Scan for the cell matching the given text and deliver its (X, Y) coordinate at center. 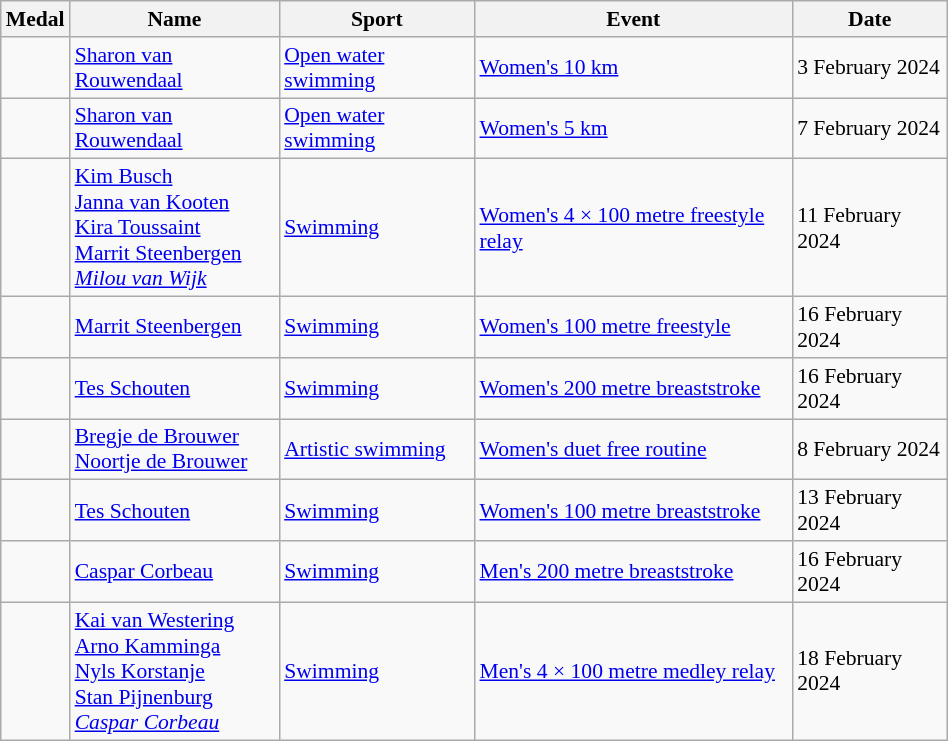
Kim BuschJanna van KootenKira ToussaintMarrit SteenbergenMilou van Wijk (175, 228)
Marrit Steenbergen (175, 328)
Date (870, 19)
11 February 2024 (870, 228)
Caspar Corbeau (175, 572)
Women's 200 metre breaststroke (633, 388)
Women's 4 × 100 metre freestyle relay (633, 228)
8 February 2024 (870, 450)
Men's 200 metre breaststroke (633, 572)
Men's 4 × 100 metre medley relay (633, 671)
Women's duet free routine (633, 450)
Women's 100 metre breaststroke (633, 510)
7 February 2024 (870, 128)
Women's 10 km (633, 68)
Women's 5 km (633, 128)
Kai van WesteringArno KammingaNyls KorstanjeStan PijnenburgCaspar Corbeau (175, 671)
Artistic swimming (376, 450)
Name (175, 19)
Women's 100 metre freestyle (633, 328)
3 February 2024 (870, 68)
Sport (376, 19)
Bregje de BrouwerNoortje de Brouwer (175, 450)
13 February 2024 (870, 510)
Event (633, 19)
18 February 2024 (870, 671)
Medal (36, 19)
